Return (X, Y) of the center of cell containing provided text 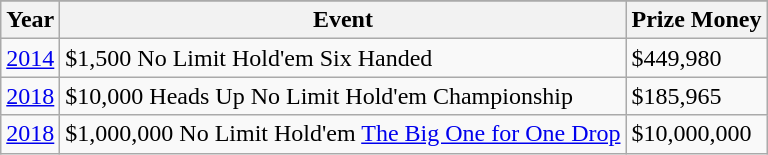
$10,000,000 (696, 134)
Event (343, 20)
$1,000,000 No Limit Hold'em The Big One for One Drop (343, 134)
$185,965 (696, 96)
2014 (30, 58)
Prize Money (696, 20)
$10,000 Heads Up No Limit Hold'em Championship (343, 96)
$449,980 (696, 58)
Year (30, 20)
$1,500 No Limit Hold'em Six Handed (343, 58)
